From the cell containing the given text, extract its center point as (x, y) coordinate. 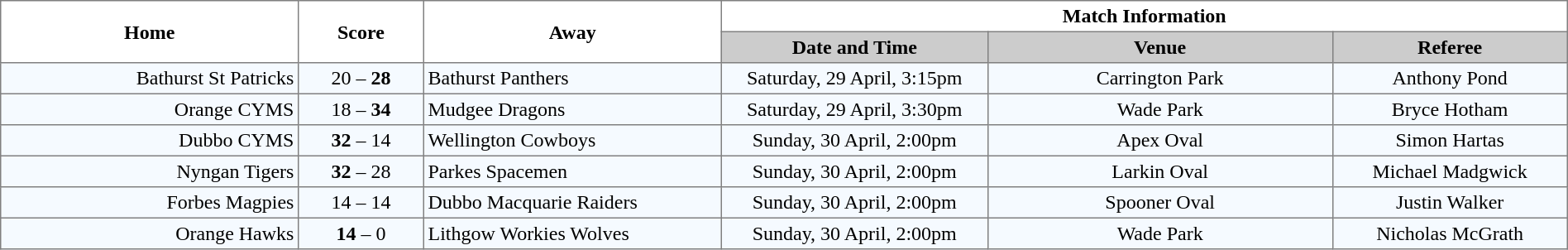
Forbes Magpies (150, 203)
Dubbo Macquarie Raiders (572, 203)
Away (572, 31)
Carrington Park (1159, 79)
32 – 28 (361, 171)
Simon Hartas (1450, 141)
Date and Time (854, 47)
Referee (1450, 47)
18 – 34 (361, 109)
20 – 28 (361, 79)
Nyngan Tigers (150, 171)
Nicholas McGrath (1450, 233)
14 – 0 (361, 233)
Mudgee Dragons (572, 109)
32 – 14 (361, 141)
Spooner Oval (1159, 203)
Saturday, 29 April, 3:15pm (854, 79)
Bathurst Panthers (572, 79)
Venue (1159, 47)
Dubbo CYMS (150, 141)
Larkin Oval (1159, 171)
Bryce Hotham (1450, 109)
Apex Oval (1159, 141)
Orange Hawks (150, 233)
Parkes Spacemen (572, 171)
14 – 14 (361, 203)
Home (150, 31)
Wellington Cowboys (572, 141)
Orange CYMS (150, 109)
Lithgow Workies Wolves (572, 233)
Score (361, 31)
Anthony Pond (1450, 79)
Justin Walker (1450, 203)
Match Information (1145, 17)
Saturday, 29 April, 3:30pm (854, 109)
Michael Madgwick (1450, 171)
Bathurst St Patricks (150, 79)
